For the text-containing cell, return its midpoint in (X, Y) coordinate format. 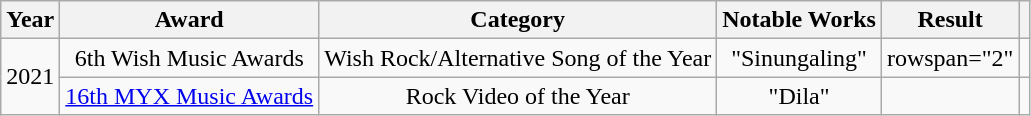
Notable Works (800, 20)
Category (518, 20)
Wish Rock/Alternative Song of the Year (518, 58)
2021 (30, 77)
"Dila" (800, 96)
16th MYX Music Awards (190, 96)
"Sinungaling" (800, 58)
6th Wish Music Awards (190, 58)
Result (950, 20)
Year (30, 20)
rowspan="2" (950, 58)
Rock Video of the Year (518, 96)
Award (190, 20)
